Provide the [X, Y] coordinate of the cell's center where the given text is located.  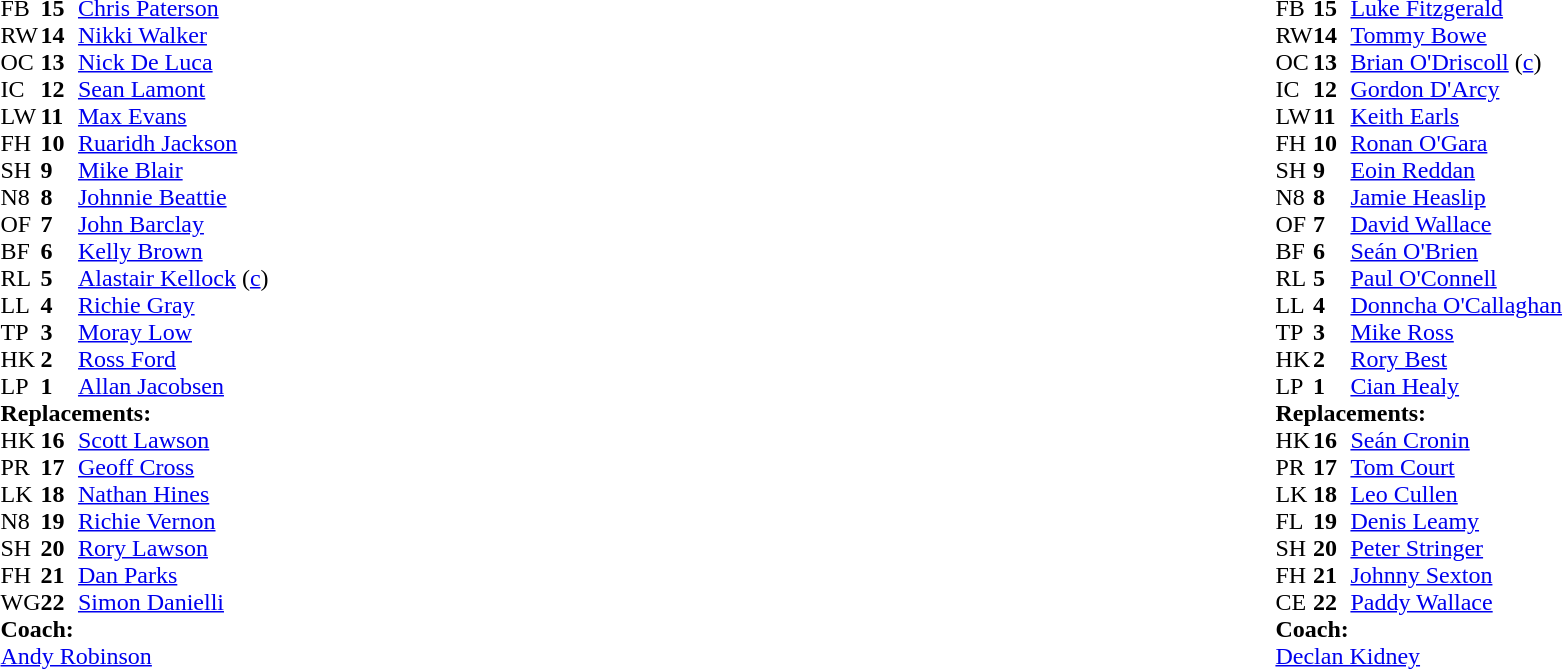
Tom Court [1456, 468]
Paul O'Connell [1456, 278]
Cian Healy [1456, 386]
Geoff Cross [174, 468]
Richie Vernon [174, 522]
Seán Cronin [1456, 440]
Simon Danielli [174, 602]
Leo Cullen [1456, 494]
Donncha O'Callaghan [1456, 306]
John Barclay [174, 224]
Peter Stringer [1456, 548]
Declan Kidney [1418, 656]
Scott Lawson [174, 440]
Johnnie Beattie [174, 198]
Sean Lamont [174, 90]
CE [1294, 602]
Richie Gray [174, 306]
Alastair Kellock (c) [174, 278]
Allan Jacobsen [174, 386]
FL [1294, 522]
Keith Earls [1456, 116]
Kelly Brown [174, 252]
Denis Leamy [1456, 522]
Mike Blair [174, 170]
Paddy Wallace [1456, 602]
Andy Robinson [134, 656]
Gordon D'Arcy [1456, 90]
Dan Parks [174, 576]
Max Evans [174, 116]
Nick De Luca [174, 62]
Rory Lawson [174, 548]
Brian O'Driscoll (c) [1456, 62]
Johnny Sexton [1456, 576]
David Wallace [1456, 224]
Seán O'Brien [1456, 252]
Eoin Reddan [1456, 170]
Tommy Bowe [1456, 36]
Moray Low [174, 332]
Nikki Walker [174, 36]
WG [20, 602]
Ronan O'Gara [1456, 144]
Ross Ford [174, 360]
Nathan Hines [174, 494]
Rory Best [1456, 360]
Mike Ross [1456, 332]
Ruaridh Jackson [174, 144]
Jamie Heaslip [1456, 198]
